Provide the [X, Y] coordinate of the cell's center where the given text is located.  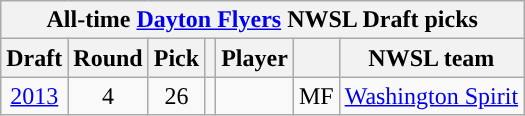
All-time Dayton Flyers NWSL Draft picks [262, 20]
Draft [34, 58]
2013 [34, 96]
MF [316, 96]
Washington Spirit [431, 96]
4 [108, 96]
Round [108, 58]
Pick [176, 58]
Player [255, 58]
NWSL team [431, 58]
26 [176, 96]
